Extract the (x, y) coordinate from the center of the cell holding the provided text.  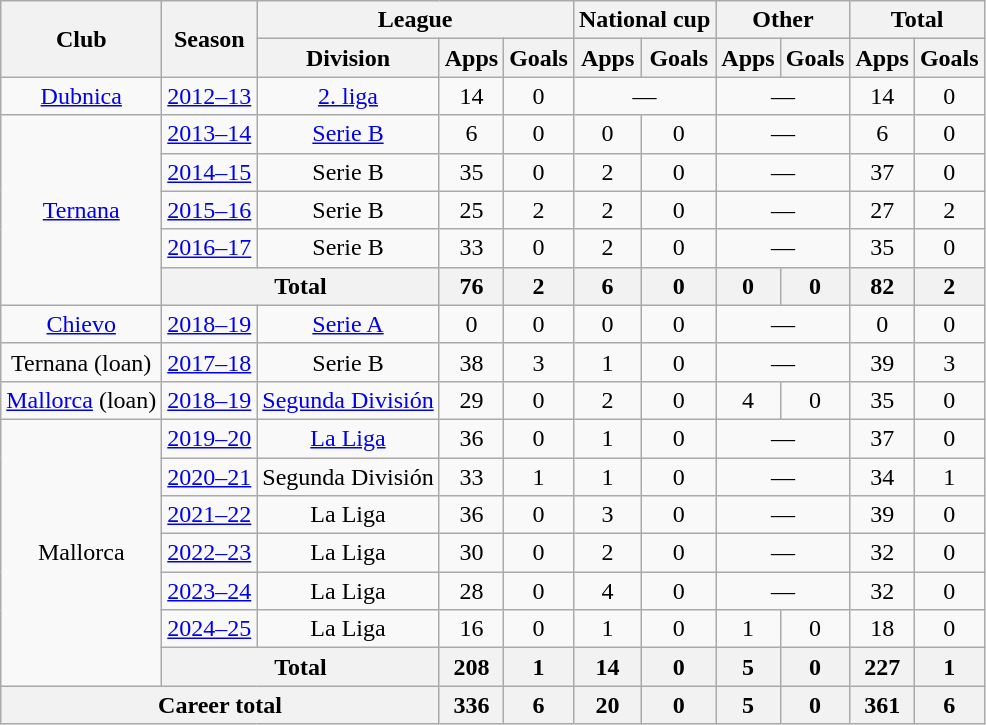
Chievo (82, 324)
Dubnica (82, 96)
2016–17 (210, 248)
Season (210, 39)
League (416, 20)
Mallorca (82, 552)
2014–15 (210, 172)
38 (471, 362)
2013–14 (210, 134)
16 (471, 629)
Ternana (82, 210)
2023–24 (210, 591)
2021–22 (210, 515)
Ternana (loan) (82, 362)
28 (471, 591)
2024–25 (210, 629)
208 (471, 667)
34 (882, 477)
Division (348, 58)
20 (607, 705)
National cup (644, 20)
2020–21 (210, 477)
30 (471, 553)
2015–16 (210, 210)
Mallorca (loan) (82, 400)
29 (471, 400)
361 (882, 705)
2019–20 (210, 438)
Serie A (348, 324)
18 (882, 629)
25 (471, 210)
76 (471, 286)
Career total (220, 705)
2022–23 (210, 553)
27 (882, 210)
2017–18 (210, 362)
Club (82, 39)
336 (471, 705)
Other (783, 20)
82 (882, 286)
2. liga (348, 96)
2012–13 (210, 96)
227 (882, 667)
